Capture the cell that displays the provided text and extract its [X, Y] central coordinate. 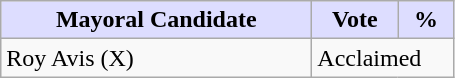
Mayoral Candidate [156, 20]
Vote [355, 20]
Roy Avis (X) [156, 58]
Acclaimed [383, 58]
% [426, 20]
